From the cell containing the given text, extract its center point as [X, Y] coordinate. 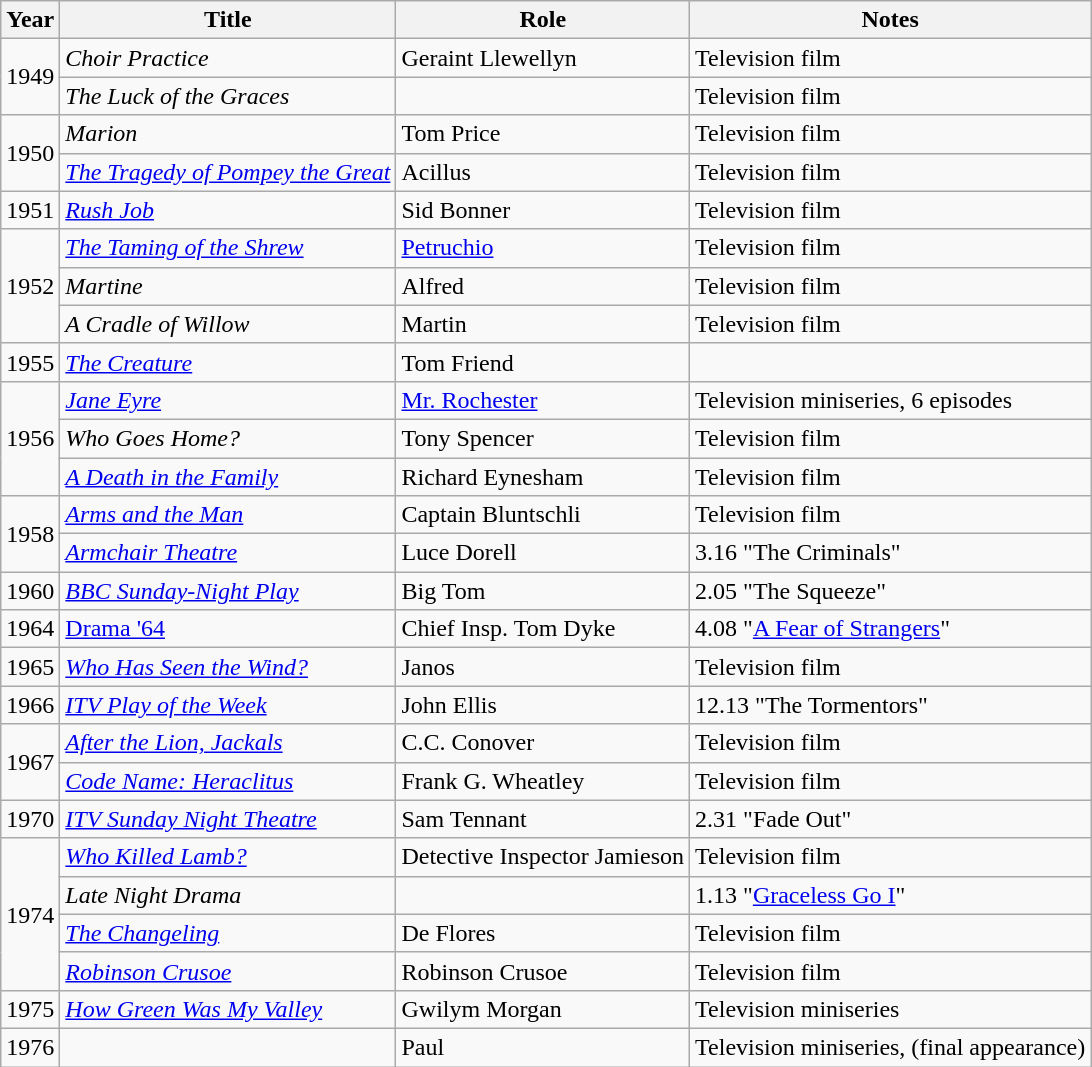
Tom Price [543, 134]
Rush Job [228, 210]
C.C. Conover [543, 743]
Richard Eynesham [543, 477]
Sam Tennant [543, 819]
1970 [30, 819]
Frank G. Wheatley [543, 781]
1958 [30, 534]
The Changeling [228, 933]
Geraint Llewellyn [543, 58]
ITV Sunday Night Theatre [228, 819]
12.13 "The Tormentors" [890, 705]
Arms and the Man [228, 515]
1950 [30, 153]
1976 [30, 1047]
Captain Bluntschli [543, 515]
Tony Spencer [543, 438]
Role [543, 20]
BBC Sunday-Night Play [228, 591]
John Ellis [543, 705]
1967 [30, 762]
The Creature [228, 362]
Armchair Theatre [228, 553]
Late Night Drama [228, 895]
Who Killed Lamb? [228, 857]
1974 [30, 914]
The Tragedy of Pompey the Great [228, 172]
Martine [228, 286]
Big Tom [543, 591]
Marion [228, 134]
De Flores [543, 933]
The Luck of the Graces [228, 96]
1966 [30, 705]
Choir Practice [228, 58]
ITV Play of the Week [228, 705]
Janos [543, 667]
Martin [543, 324]
Year [30, 20]
2.05 "The Squeeze" [890, 591]
Chief Insp. Tom Dyke [543, 629]
Who Goes Home? [228, 438]
Mr. Rochester [543, 400]
1975 [30, 1009]
1960 [30, 591]
1.13 "Graceless Go I" [890, 895]
Television miniseries, 6 episodes [890, 400]
Paul [543, 1047]
1955 [30, 362]
1956 [30, 438]
1964 [30, 629]
A Death in the Family [228, 477]
3.16 "The Criminals" [890, 553]
2.31 "Fade Out" [890, 819]
Television miniseries, (final appearance) [890, 1047]
The Taming of the Shrew [228, 248]
After the Lion, Jackals [228, 743]
Jane Eyre [228, 400]
Notes [890, 20]
Code Name: Heraclitus [228, 781]
Luce Dorell [543, 553]
Sid Bonner [543, 210]
How Green Was My Valley [228, 1009]
Alfred [543, 286]
Tom Friend [543, 362]
1952 [30, 286]
Title [228, 20]
A Cradle of Willow [228, 324]
Gwilym Morgan [543, 1009]
1951 [30, 210]
4.08 "A Fear of Strangers" [890, 629]
Petruchio [543, 248]
1965 [30, 667]
Who Has Seen the Wind? [228, 667]
Television miniseries [890, 1009]
1949 [30, 77]
Acillus [543, 172]
Drama '64 [228, 629]
Detective Inspector Jamieson [543, 857]
